Scan for the cell matching the given text and deliver its (X, Y) coordinate at center. 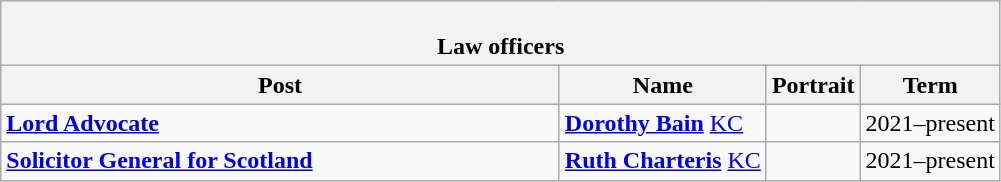
Post (280, 85)
Solicitor General for Scotland (280, 161)
Dorothy Bain KC (662, 123)
Term (930, 85)
Portrait (813, 85)
Lord Advocate (280, 123)
Name (662, 85)
Ruth Charteris KC (662, 161)
Law officers (501, 34)
